Return (X, Y) of the center of cell containing provided text 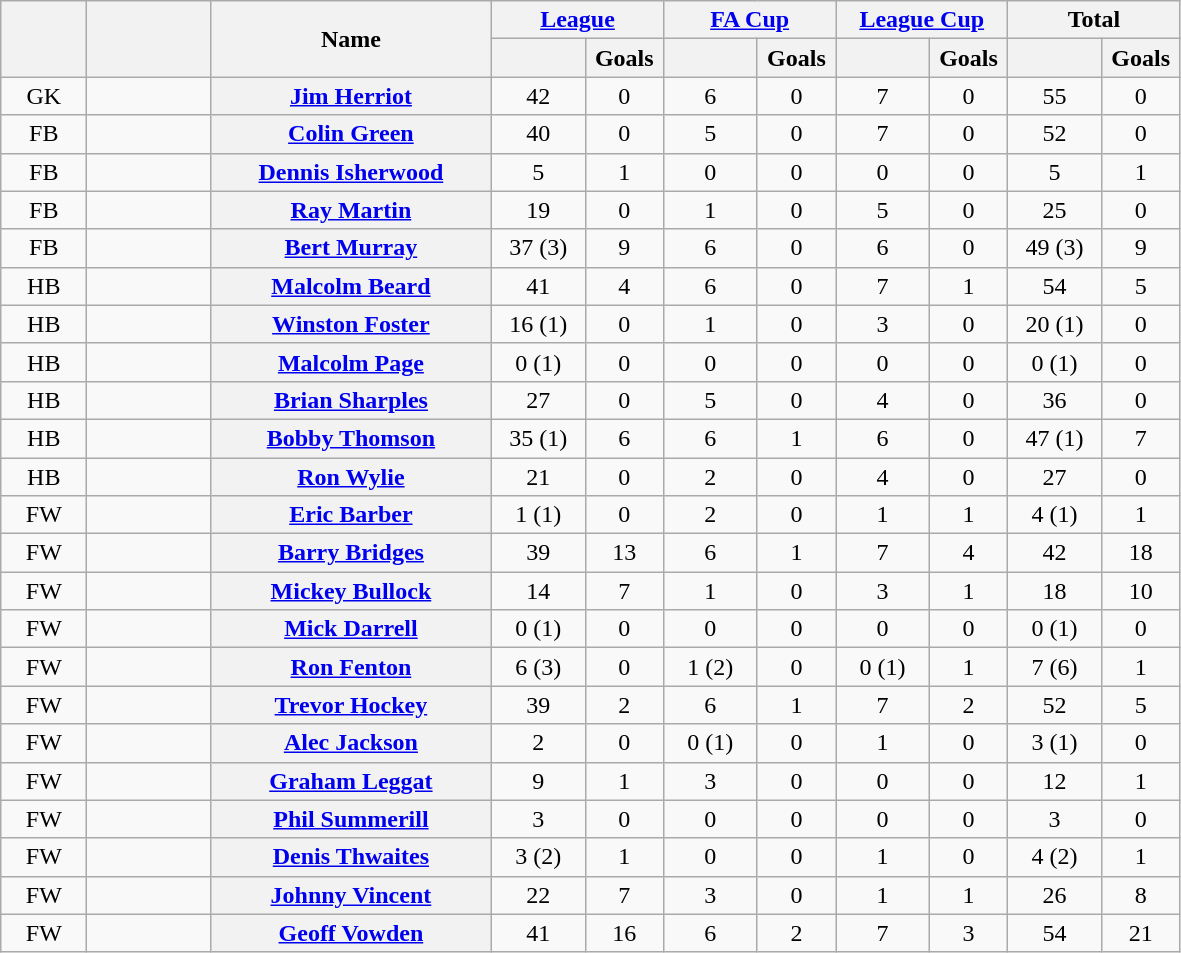
Phil Summerill (350, 819)
Ray Martin (350, 210)
Trevor Hockey (350, 705)
Bobby Thomson (350, 438)
12 (1055, 781)
3 (2) (538, 857)
19 (538, 210)
47 (1) (1055, 438)
16 (624, 933)
Barry Bridges (350, 553)
4 (1) (1055, 515)
25 (1055, 210)
Johnny Vincent (350, 895)
35 (1) (538, 438)
Graham Leggat (350, 781)
Ron Fenton (350, 667)
6 (3) (538, 667)
1 (1) (538, 515)
55 (1055, 96)
Colin Green (350, 134)
Malcolm Beard (350, 286)
4 (2) (1055, 857)
Total (1094, 20)
8 (1140, 895)
FA Cup (750, 20)
Jim Herriot (350, 96)
Eric Barber (350, 515)
22 (538, 895)
Winston Foster (350, 324)
40 (538, 134)
3 (1) (1055, 743)
Mick Darrell (350, 629)
16 (1) (538, 324)
26 (1055, 895)
13 (624, 553)
League (577, 20)
36 (1055, 400)
Geoff Vowden (350, 933)
1 (2) (711, 667)
Denis Thwaites (350, 857)
League Cup (922, 20)
Mickey Bullock (350, 591)
14 (538, 591)
20 (1) (1055, 324)
7 (6) (1055, 667)
Bert Murray (350, 248)
GK (44, 96)
Name (350, 39)
Brian Sharples (350, 400)
49 (3) (1055, 248)
Dennis Isherwood (350, 172)
Malcolm Page (350, 362)
10 (1140, 591)
Alec Jackson (350, 743)
Ron Wylie (350, 477)
37 (3) (538, 248)
